Return [X, Y] of the center of cell containing provided text 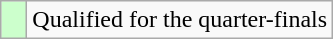
Qualified for the quarter-finals [180, 20]
